From the cell containing the given text, extract its center point as (X, Y) coordinate. 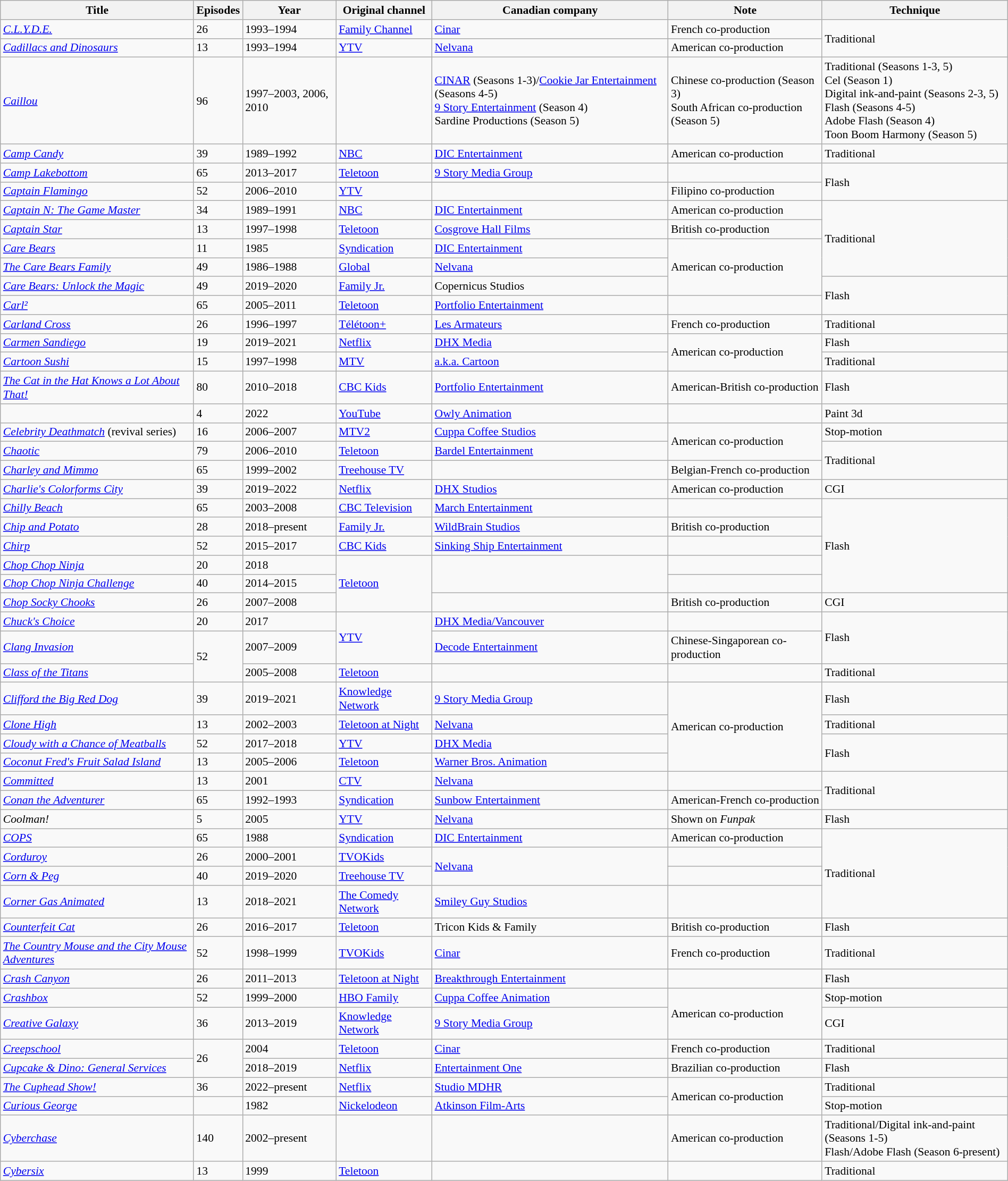
Cadillacs and Dinosaurs (97, 48)
YouTube (384, 414)
1985 (289, 248)
WildBrain Studios (550, 527)
C.L.Y.D.E. (97, 29)
2018–2021 (289, 901)
Bardel Entertainment (550, 451)
Les Armateurs (550, 324)
1999–2000 (289, 998)
Chop Chop Ninja Challenge (97, 584)
a.k.a. Cartoon (550, 362)
Chop Chop Ninja (97, 565)
2001 (289, 781)
Coolman! (97, 819)
2014–2015 (289, 584)
19 (218, 343)
CINAR (Seasons 1-3)/Cookie Jar Entertainment (Seasons 4-5)9 Story Entertainment (Season 4)Sardine Productions (Season 5) (550, 101)
1989–1991 (289, 210)
2007–2008 (289, 603)
2013–2017 (289, 173)
Carland Cross (97, 324)
2010–2018 (289, 388)
1992–1993 (289, 800)
Corn & Peg (97, 876)
2006–2007 (289, 432)
Coconut Fred's Fruit Salad Island (97, 762)
Clang Invasion (97, 647)
COPS (97, 838)
16 (218, 432)
Cloudy with a Chance of Meatballs (97, 744)
2002–present (289, 1138)
80 (218, 388)
Crash Canyon (97, 979)
American-British co-production (745, 388)
5 (218, 819)
1982 (289, 1106)
Corduroy (97, 857)
Shown on Funpak (745, 819)
Creative Galaxy (97, 1024)
15 (218, 362)
2005–2006 (289, 762)
Captain Star (97, 230)
Care Bears (97, 248)
Family Channel (384, 29)
CBC Television (384, 508)
The Cuphead Show! (97, 1087)
2005–2011 (289, 305)
Caillou (97, 101)
Brazilian co-production (745, 1068)
Warner Bros. Animation (550, 762)
4 (218, 414)
DHX Media/Vancouver (550, 622)
Creepschool (97, 1049)
Year (289, 10)
2013–2019 (289, 1024)
Nickelodeon (384, 1106)
Crashbox (97, 998)
Captain N: The Game Master (97, 210)
Chirp (97, 546)
Clifford the Big Red Dog (97, 698)
Counterfeit Cat (97, 927)
Traditional (Seasons 1-3, 5)Cel (Season 1)Digital ink-and-paint (Seasons 2-3, 5)Flash (Seasons 4-5)Adobe Flash (Season 4)Toon Boom Harmony (Season 5) (914, 101)
Technique (914, 10)
Paint 3d (914, 414)
Charlie's Colorforms City (97, 489)
Charley and Mimmo (97, 470)
MTV (384, 362)
The Cat in the Hat Knows a Lot About That! (97, 388)
Canadian company (550, 10)
2017–2018 (289, 744)
The Care Bears Family (97, 267)
Curious George (97, 1106)
2011–2013 (289, 979)
Chip and Potato (97, 527)
Carl² (97, 305)
March Entertainment (550, 508)
34 (218, 210)
96 (218, 101)
2018–present (289, 527)
Belgian-French co-production (745, 470)
2017 (289, 622)
Decode Entertainment (550, 647)
2022 (289, 414)
2002–2003 (289, 724)
2000–2001 (289, 857)
Carmen Sandiego (97, 343)
1999 (289, 1171)
The Country Mouse and the City Mouse Adventures (97, 954)
Chuck's Choice (97, 622)
Committed (97, 781)
2016–2017 (289, 927)
Owly Animation (550, 414)
Class of the Titans (97, 673)
Breakthrough Entertainment (550, 979)
Care Bears: Unlock the Magic (97, 286)
Note (745, 10)
1986–1988 (289, 267)
HBO Family (384, 998)
Atkinson Film-Arts (550, 1106)
Télétoon+ (384, 324)
2018–2019 (289, 1068)
2003–2008 (289, 508)
1997–2003, 2006, 2010 (289, 101)
American-French co-production (745, 800)
Global (384, 267)
Chaotic (97, 451)
Episodes (218, 10)
Cuppa Coffee Studios (550, 432)
Captain Flamingo (97, 191)
2022–present (289, 1087)
Chinese co-production (Season 3)South African co-production (Season 5) (745, 101)
MTV2 (384, 432)
1996–1997 (289, 324)
Copernicus Studios (550, 286)
1999–2002 (289, 470)
2018 (289, 565)
Title (97, 10)
1998–1999 (289, 954)
2019–2022 (289, 489)
Chop Socky Chooks (97, 603)
Smiley Guy Studios (550, 901)
1988 (289, 838)
Conan the Adventurer (97, 800)
Celebrity Deathmatch (revival series) (97, 432)
Sinking Ship Entertainment (550, 546)
1989–1992 (289, 154)
79 (218, 451)
Cupcake & Dino: General Services (97, 1068)
2004 (289, 1049)
140 (218, 1138)
11 (218, 248)
DHX Studios (550, 489)
2005 (289, 819)
The Comedy Network (384, 901)
Original channel (384, 10)
Filipino co-production (745, 191)
28 (218, 527)
Camp Candy (97, 154)
Cybersix (97, 1171)
Cartoon Sushi (97, 362)
Cuppa Coffee Animation (550, 998)
Studio MDHR (550, 1087)
Chinese-Singaporean co-production (745, 647)
Camp Lakebottom (97, 173)
Cyberchase (97, 1138)
Entertainment One (550, 1068)
2007–2009 (289, 647)
2015–2017 (289, 546)
Cosgrove Hall Films (550, 230)
Sunbow Entertainment (550, 800)
Corner Gas Animated (97, 901)
2005–2008 (289, 673)
Tricon Kids & Family (550, 927)
CTV (384, 781)
Traditional/Digital ink-and-paint (Seasons 1-5)Flash/Adobe Flash (Season 6-present) (914, 1138)
Chilly Beach (97, 508)
Clone High (97, 724)
